For the text-containing cell, return its midpoint in (X, Y) coordinate format. 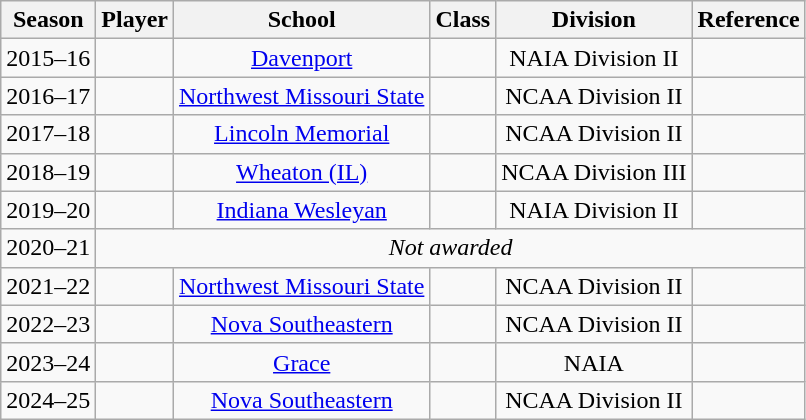
Player (135, 20)
2022–23 (48, 324)
NAIA (594, 362)
2021–22 (48, 286)
NCAA Division III (594, 172)
2024–25 (48, 400)
Class (463, 20)
2023–24 (48, 362)
2015–16 (48, 58)
2018–19 (48, 172)
Division (594, 20)
Lincoln Memorial (302, 134)
2020–21 (48, 248)
Davenport (302, 58)
2019–20 (48, 210)
2016–17 (48, 96)
2017–18 (48, 134)
Grace (302, 362)
Season (48, 20)
Reference (748, 20)
Not awarded (450, 248)
School (302, 20)
Wheaton (IL) (302, 172)
Indiana Wesleyan (302, 210)
